Determine the [x, y] coordinate at the center of the cell enclosing the given text.  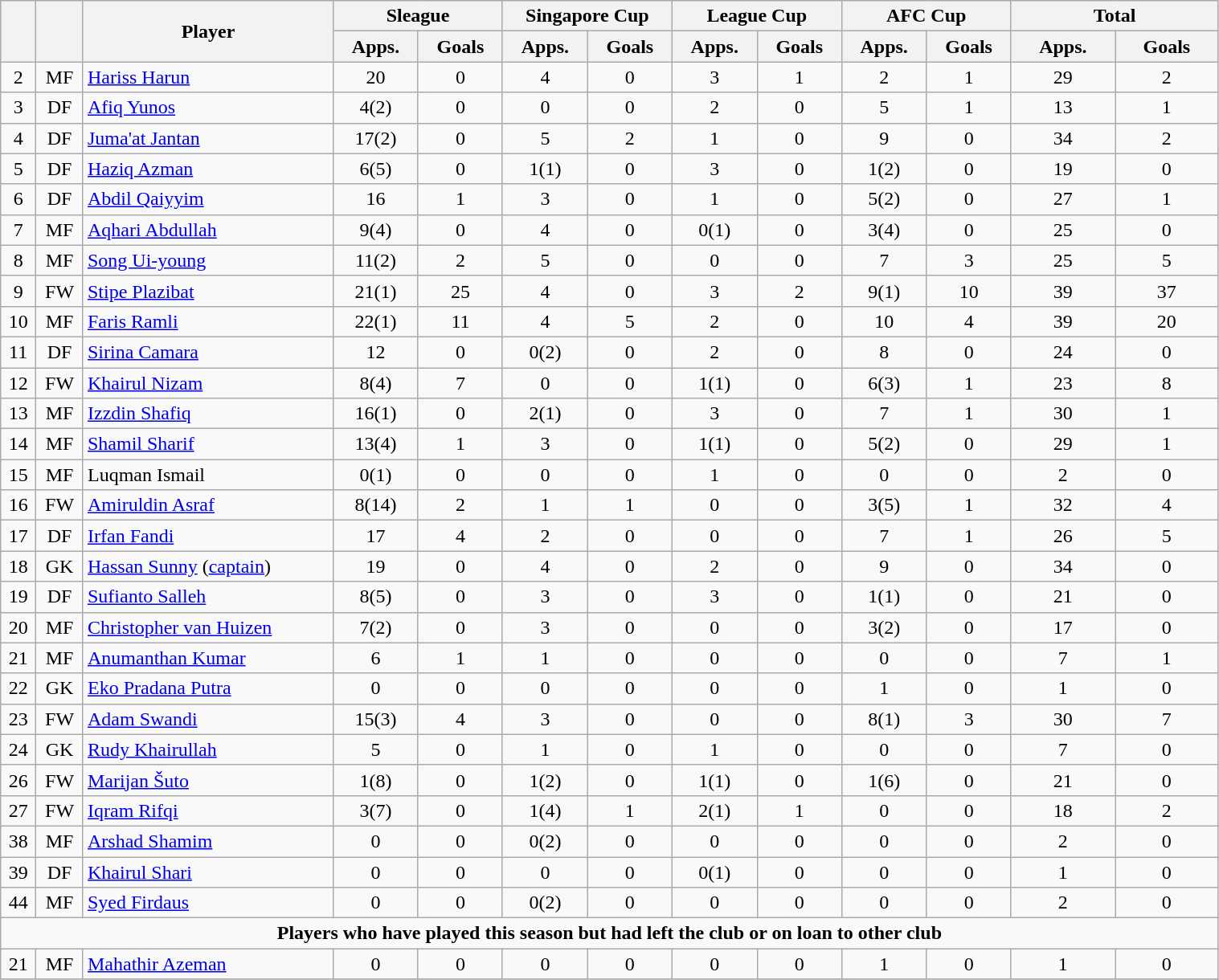
9(1) [884, 291]
22(1) [376, 321]
8(4) [376, 383]
Song Ui-young [207, 260]
13(4) [376, 444]
3(4) [884, 230]
37 [1167, 291]
Haziq Azman [207, 169]
Rudy Khairullah [207, 749]
38 [18, 841]
Arshad Shamim [207, 841]
1(4) [545, 811]
AFC Cup [926, 16]
Anumanthan Kumar [207, 658]
Hariss Harun [207, 77]
17(2) [376, 138]
15 [18, 475]
8(1) [884, 719]
3(2) [884, 627]
Sufianto Salleh [207, 597]
21(1) [376, 291]
Luqman Ismail [207, 475]
Shamil Sharif [207, 444]
44 [18, 903]
Irfan Fandi [207, 536]
16(1) [376, 414]
Christopher van Huizen [207, 627]
Faris Ramli [207, 321]
Total [1115, 16]
11(2) [376, 260]
7(2) [376, 627]
6(5) [376, 169]
Amiruldin Asraf [207, 505]
8(5) [376, 597]
Iqram Rifqi [207, 811]
Players who have played this season but had left the club or on loan to other club [609, 933]
Sirina Camara [207, 352]
3(7) [376, 811]
Stipe Plazibat [207, 291]
4(2) [376, 108]
1(6) [884, 780]
3(5) [884, 505]
9(4) [376, 230]
Singapore Cup [587, 16]
15(3) [376, 719]
Afiq Yunos [207, 108]
6(3) [884, 383]
League Cup [757, 16]
32 [1063, 505]
Sleague [418, 16]
Eko Pradana Putra [207, 688]
Marijan Šuto [207, 780]
Adam Swandi [207, 719]
Mahathir Azeman [207, 964]
Khairul Shari [207, 872]
Juma'at Jantan [207, 138]
Syed Firdaus [207, 903]
14 [18, 444]
Hassan Sunny (captain) [207, 566]
Player [207, 31]
Khairul Nizam [207, 383]
22 [18, 688]
Aqhari Abdullah [207, 230]
8(14) [376, 505]
1(8) [376, 780]
Abdil Qaiyyim [207, 199]
Izzdin Shafiq [207, 414]
